Find where the given text appears and provide that cell's center as [X, Y] coordinate. 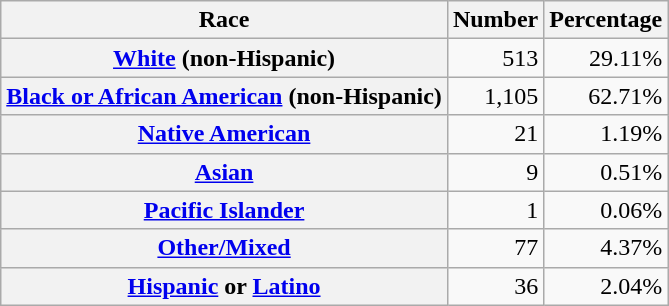
513 [495, 58]
1 [495, 210]
62.71% [606, 96]
77 [495, 248]
Percentage [606, 20]
Native American [224, 134]
21 [495, 134]
Pacific Islander [224, 210]
Hispanic or Latino [224, 286]
2.04% [606, 286]
1.19% [606, 134]
1,105 [495, 96]
0.51% [606, 172]
Other/Mixed [224, 248]
Race [224, 20]
4.37% [606, 248]
White (non-Hispanic) [224, 58]
Asian [224, 172]
Black or African American (non-Hispanic) [224, 96]
29.11% [606, 58]
9 [495, 172]
36 [495, 286]
Number [495, 20]
0.06% [606, 210]
